Search for the cell housing the specified text and yield its [x, y] center coordinate. 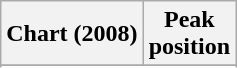
Chart (2008) [72, 34]
Peakposition [189, 34]
